Search for the cell housing the specified text and yield its [x, y] center coordinate. 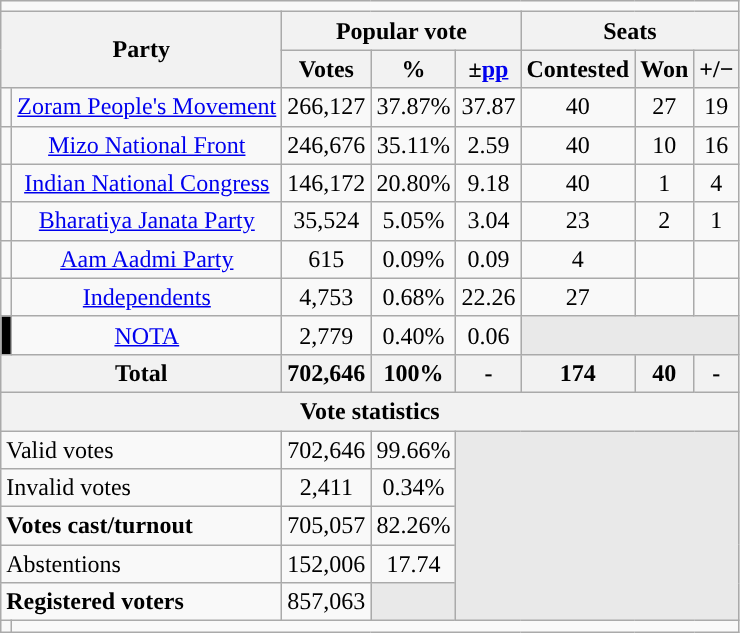
35.11% [414, 145]
10 [664, 145]
Votes [326, 69]
Zoram People's Movement [147, 107]
20.80% [414, 183]
4,753 [326, 297]
Party [142, 50]
% [414, 69]
Mizo National Front [147, 145]
Vote statistics [370, 411]
2 [664, 221]
100% [414, 373]
NOTA [147, 335]
37.87% [414, 107]
246,676 [326, 145]
Independents [147, 297]
9.18 [488, 183]
0.06 [488, 335]
Contested [578, 69]
2,411 [326, 488]
0.09% [414, 259]
152,006 [326, 564]
0.34% [414, 488]
Registered voters [142, 602]
37.87 [488, 107]
99.66% [414, 449]
Won [664, 69]
705,057 [326, 526]
Bharatiya Janata Party [147, 221]
Indian National Congress [147, 183]
615 [326, 259]
5.05% [414, 221]
82.26% [414, 526]
0.09 [488, 259]
35,524 [326, 221]
+/− [716, 69]
22.26 [488, 297]
Votes cast/turnout [142, 526]
Invalid votes [142, 488]
146,172 [326, 183]
Abstentions [142, 564]
Valid votes [142, 449]
±pp [488, 69]
Aam Aadmi Party [147, 259]
266,127 [326, 107]
857,063 [326, 602]
2,779 [326, 335]
16 [716, 145]
0.40% [414, 335]
Seats [630, 31]
Popular vote [402, 31]
174 [578, 373]
2.59 [488, 145]
Total [142, 373]
23 [578, 221]
0.68% [414, 297]
19 [716, 107]
17.74 [414, 564]
3.04 [488, 221]
